Output the [x, y] coordinate of the center of the cell containing the given text.  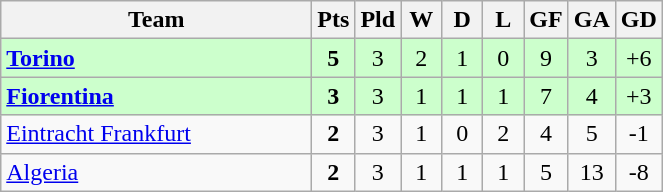
Algeria [156, 172]
Pld [378, 20]
Fiorentina [156, 96]
GA [592, 20]
L [504, 20]
Torino [156, 58]
9 [546, 58]
Eintracht Frankfurt [156, 134]
13 [592, 172]
Team [156, 20]
GF [546, 20]
Pts [334, 20]
+6 [638, 58]
7 [546, 96]
-8 [638, 172]
W [422, 20]
D [462, 20]
+3 [638, 96]
-1 [638, 134]
GD [638, 20]
